Scan for the cell matching the given text and deliver its [x, y] coordinate at center. 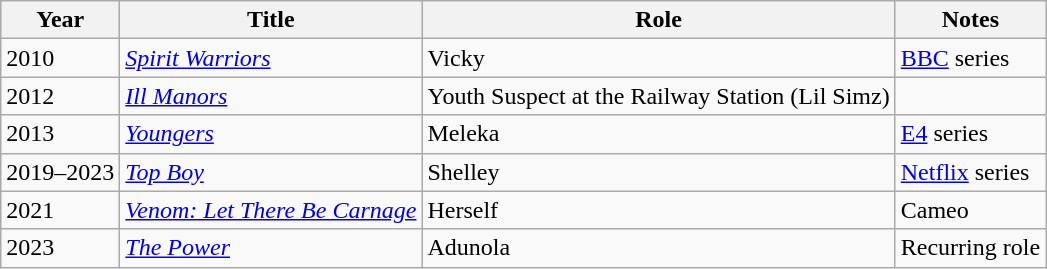
Netflix series [970, 172]
Herself [658, 210]
Meleka [658, 134]
BBC series [970, 58]
2013 [60, 134]
2023 [60, 248]
E4 series [970, 134]
Cameo [970, 210]
Venom: Let There Be Carnage [271, 210]
Top Boy [271, 172]
Recurring role [970, 248]
2021 [60, 210]
Youth Suspect at the Railway Station (Lil Simz) [658, 96]
Youngers [271, 134]
2019–2023 [60, 172]
Ill Manors [271, 96]
Adunola [658, 248]
Role [658, 20]
Title [271, 20]
Year [60, 20]
The Power [271, 248]
Notes [970, 20]
2012 [60, 96]
Shelley [658, 172]
Spirit Warriors [271, 58]
2010 [60, 58]
Vicky [658, 58]
